Determine the (X, Y) coordinate at the center of the cell enclosing the given text.  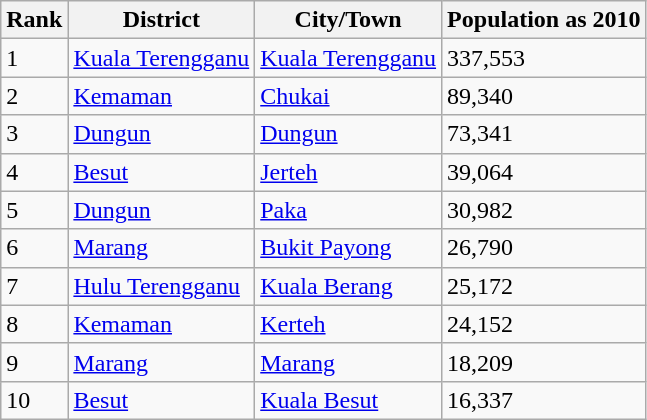
City/Town (348, 20)
4 (34, 172)
District (162, 20)
Kuala Berang (348, 286)
39,064 (544, 172)
2 (34, 96)
26,790 (544, 248)
25,172 (544, 286)
10 (34, 400)
7 (34, 286)
30,982 (544, 210)
73,341 (544, 134)
337,553 (544, 58)
3 (34, 134)
Chukai (348, 96)
89,340 (544, 96)
Jerteh (348, 172)
Kuala Besut (348, 400)
18,209 (544, 362)
Rank (34, 20)
1 (34, 58)
24,152 (544, 324)
16,337 (544, 400)
6 (34, 248)
Paka (348, 210)
9 (34, 362)
Kerteh (348, 324)
Population as 2010 (544, 20)
5 (34, 210)
Bukit Payong (348, 248)
Hulu Terengganu (162, 286)
8 (34, 324)
